Find where the given text appears and provide that cell's center as [X, Y] coordinate. 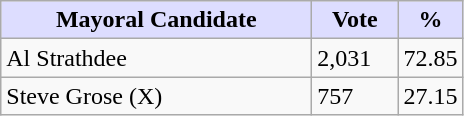
757 [355, 96]
Steve Grose (X) [156, 96]
Mayoral Candidate [156, 20]
2,031 [355, 58]
Vote [355, 20]
27.15 [430, 96]
% [430, 20]
Al Strathdee [156, 58]
72.85 [430, 58]
